Return [X, Y] of the center of cell containing provided text 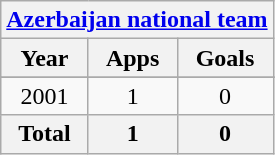
Year [45, 58]
Apps [132, 58]
Total [45, 134]
Azerbaijan national team [137, 20]
2001 [45, 96]
Goals [225, 58]
